Detect which cell encompasses the target text, then output its [x, y] center coordinate. 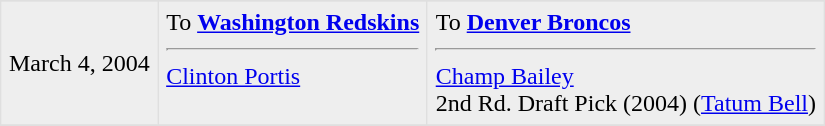
To Washington RedskinsClinton Portis [293, 63]
To Denver BroncosChamp Bailey 2nd Rd. Draft Pick (2004) (Tatum Bell) [626, 63]
March 4, 2004 [80, 63]
